Return the (X, Y) coordinate for the center point of the cell that contains the specified text.  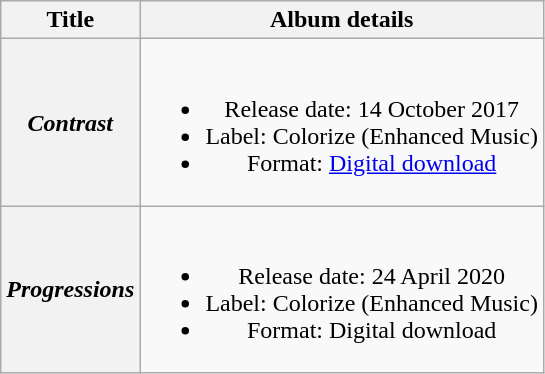
Album details (342, 20)
Release date: 14 October 2017Label: Colorize (Enhanced Music)Format: Digital download (342, 122)
Progressions (70, 290)
Title (70, 20)
Contrast (70, 122)
Release date: 24 April 2020Label: Colorize (Enhanced Music)Format: Digital download (342, 290)
